Pinpoint the cell where the given text exists, returning its [x, y] midpoint coordinate. 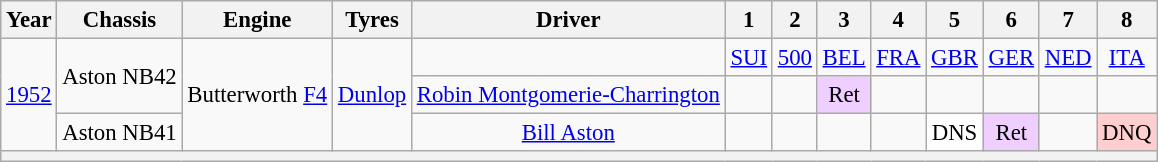
GER [1011, 58]
SUI [748, 58]
1952 [29, 96]
Dunlop [372, 96]
NED [1068, 58]
Year [29, 20]
Tyres [372, 20]
Chassis [120, 20]
Driver [568, 20]
4 [898, 20]
3 [844, 20]
Aston NB41 [120, 133]
6 [1011, 20]
Robin Montgomerie-Charrington [568, 95]
Engine [257, 20]
5 [954, 20]
FRA [898, 58]
Butterworth F4 [257, 96]
DNS [954, 133]
2 [794, 20]
BEL [844, 58]
7 [1068, 20]
8 [1127, 20]
500 [794, 58]
GBR [954, 58]
1 [748, 20]
Aston NB42 [120, 76]
DNQ [1127, 133]
Bill Aston [568, 133]
ITA [1127, 58]
